Detect which cell encompasses the target text, then output its [X, Y] center coordinate. 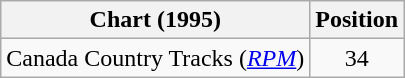
Chart (1995) [156, 20]
Position [357, 20]
Canada Country Tracks (RPM) [156, 58]
34 [357, 58]
